Return (x, y) of the center of cell containing provided text 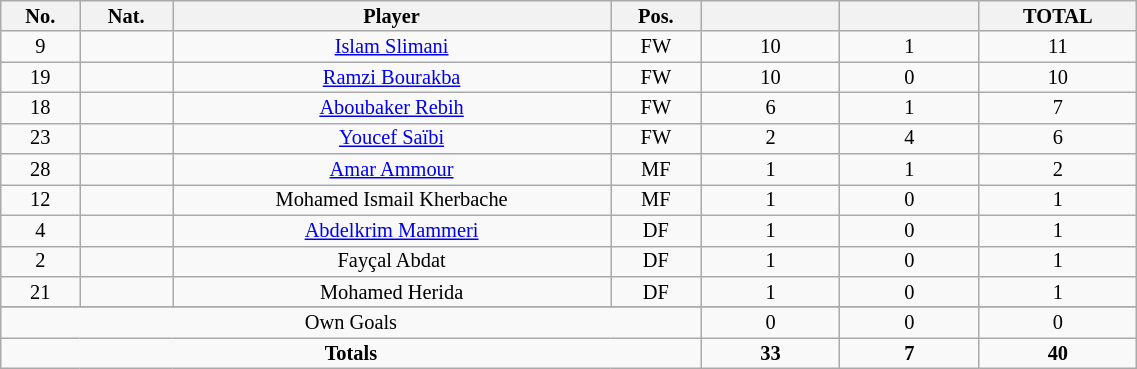
11 (1058, 46)
Mohamed Ismail Kherbache (392, 200)
Ramzi Bourakba (392, 78)
28 (40, 170)
12 (40, 200)
Own Goals (351, 322)
No. (40, 16)
Totals (351, 354)
40 (1058, 354)
Fayçal Abdat (392, 262)
Amar Ammour (392, 170)
23 (40, 138)
18 (40, 108)
Nat. (126, 16)
9 (40, 46)
Abdelkrim Mammeri (392, 230)
21 (40, 292)
Mohamed Herida (392, 292)
33 (770, 354)
Pos. (656, 16)
19 (40, 78)
Youcef Saïbi (392, 138)
Aboubaker Rebih (392, 108)
Player (392, 16)
TOTAL (1058, 16)
Islam Slimani (392, 46)
